For the text-containing cell, return its midpoint in [X, Y] coordinate format. 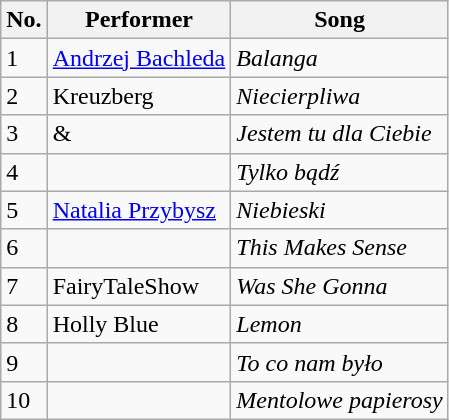
Niebieski [340, 210]
3 [24, 134]
8 [24, 324]
This Makes Sense [340, 248]
Performer [139, 20]
6 [24, 248]
9 [24, 362]
Jestem tu dla Ciebie [340, 134]
Lemon [340, 324]
Kreuzberg [139, 96]
4 [24, 172]
To co nam było [340, 362]
5 [24, 210]
Balanga [340, 58]
10 [24, 400]
2 [24, 96]
Song [340, 20]
Tylko bądź [340, 172]
Holly Blue [139, 324]
Mentolowe papierosy [340, 400]
& [139, 134]
Natalia Przybysz [139, 210]
Niecierpliwa [340, 96]
7 [24, 286]
Andrzej Bachleda [139, 58]
FairyTaleShow [139, 286]
1 [24, 58]
No. [24, 20]
Was She Gonna [340, 286]
